Return the [X, Y] coordinate for the center point of the cell that contains the specified text.  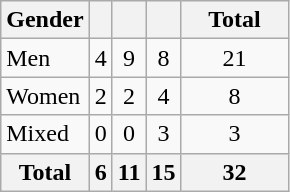
9 [129, 58]
Men [45, 58]
11 [129, 172]
15 [164, 172]
21 [234, 58]
6 [100, 172]
32 [234, 172]
Mixed [45, 134]
Gender [45, 20]
Women [45, 96]
